Identify which cell holds the provided text, then report its (X, Y) central coordinate. 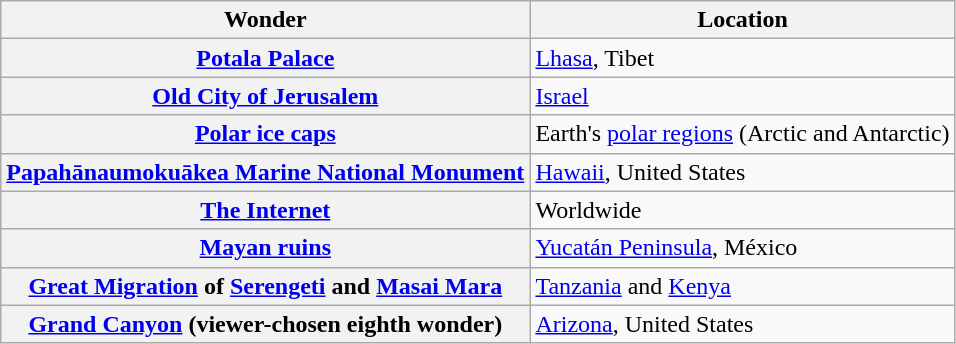
Worldwide (742, 210)
Arizona, United States (742, 324)
Great Migration of Serengeti and Masai Mara (266, 286)
Mayan ruins (266, 248)
Yucatán Peninsula, México (742, 248)
Potala Palace (266, 58)
Lhasa, Tibet (742, 58)
Papahānaumokuākea Marine National Monument (266, 172)
Grand Canyon (viewer-chosen eighth wonder) (266, 324)
Polar ice caps (266, 134)
Old City of Jerusalem (266, 96)
The Internet (266, 210)
Hawaii, United States (742, 172)
Wonder (266, 20)
Earth's polar regions (Arctic and Antarctic) (742, 134)
Location (742, 20)
Tanzania and Kenya (742, 286)
Israel (742, 96)
